For the text-containing cell, return its midpoint in (X, Y) coordinate format. 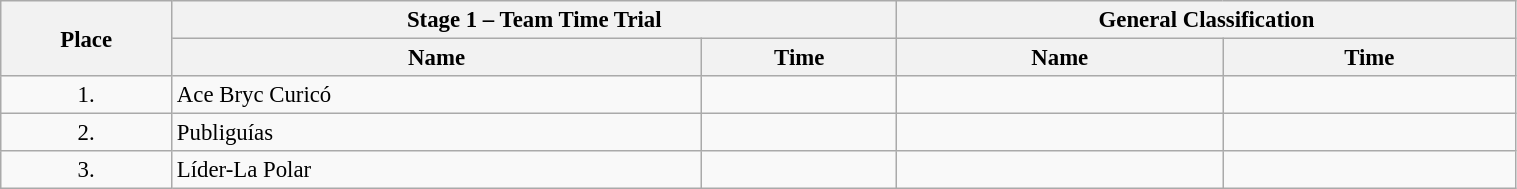
1. (86, 95)
Publiguías (437, 133)
Stage 1 – Team Time Trial (534, 20)
General Classification (1206, 20)
2. (86, 133)
Líder-La Polar (437, 170)
Place (86, 38)
Ace Bryc Curicó (437, 95)
3. (86, 170)
